Search for the cell housing the specified text and yield its (X, Y) center coordinate. 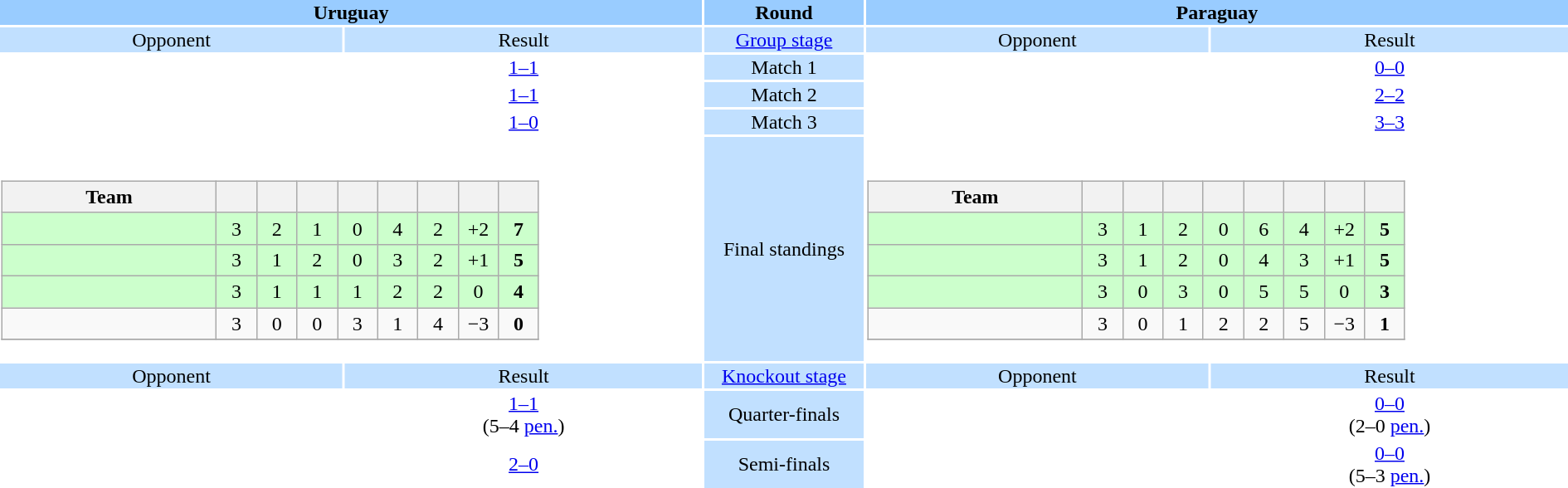
1–1 (5–4 pen.) (523, 415)
Quarter-finals (784, 415)
Paraguay (1217, 12)
Final standings (784, 249)
2–2 (1390, 95)
Group stage (784, 40)
2–0 (523, 465)
Match 1 (784, 67)
Uruguay (351, 12)
Team 3 1 2 0 6 4 +2 5 3 1 2 0 4 3 +1 5 3 0 3 0 5 5 0 3 3 0 1 2 2 5 −3 1 (1217, 249)
Semi-finals (784, 465)
0–0 (5–3 pen.) (1390, 465)
7 (519, 228)
1–0 (523, 122)
Team 3 2 1 0 4 2 +2 7 3 1 2 0 3 2 +1 5 3 1 1 1 2 2 0 4 3 0 0 3 1 4 −3 0 (351, 249)
Match 2 (784, 95)
Match 3 (784, 122)
Round (784, 12)
3–3 (1390, 122)
Knockout stage (784, 376)
6 (1264, 228)
0–0 (1390, 67)
0–0 (2–0 pen.) (1390, 415)
